Return (X, Y) of the center of cell containing provided text 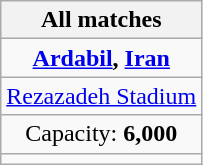
Ardabil, Iran (102, 58)
All matches (102, 20)
Rezazadeh Stadium (102, 96)
Capacity: 6,000 (102, 134)
